Detect which cell encompasses the target text, then output its (X, Y) center coordinate. 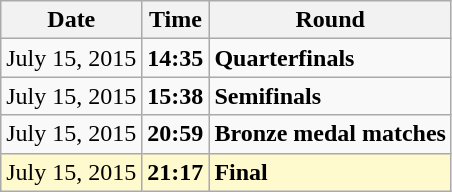
Bronze medal matches (330, 134)
Semifinals (330, 96)
Round (330, 20)
14:35 (176, 58)
Final (330, 172)
Time (176, 20)
20:59 (176, 134)
Quarterfinals (330, 58)
21:17 (176, 172)
Date (72, 20)
15:38 (176, 96)
